Identify which cell holds the provided text, then report its [x, y] central coordinate. 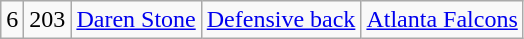
Daren Stone [136, 20]
Defensive back [281, 20]
6 [12, 20]
203 [48, 20]
Atlanta Falcons [442, 20]
